Capture the cell that displays the provided text and extract its [x, y] central coordinate. 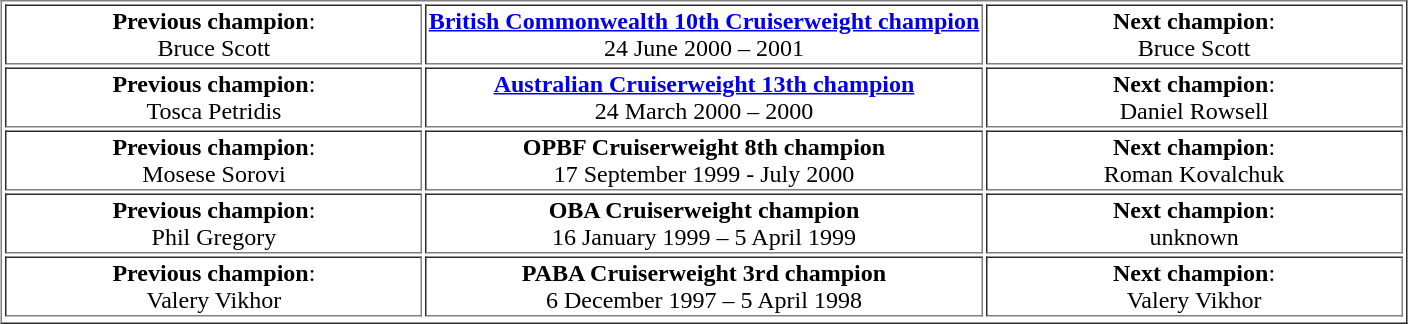
Australian Cruiserweight 13th champion24 March 2000 – 2000 [704, 98]
OPBF Cruiserweight 8th champion17 September 1999 - July 2000 [704, 160]
PABA Cruiserweight 3rd champion6 December 1997 – 5 April 1998 [704, 286]
Next champion:Valery Vikhor [1194, 286]
Previous champion:Mosese Sorovi [214, 160]
Previous champion:Bruce Scott [214, 34]
Next champion:Bruce Scott [1194, 34]
Next champion:unknown [1194, 224]
Next champion:Roman Kovalchuk [1194, 160]
Previous champion:Tosca Petridis [214, 98]
Previous champion:Phil Gregory [214, 224]
OBA Cruiserweight champion16 January 1999 – 5 April 1999 [704, 224]
British Commonwealth 10th Cruiserweight champion24 June 2000 – 2001 [704, 34]
Previous champion:Valery Vikhor [214, 286]
Next champion:Daniel Rowsell [1194, 98]
